Provide the [x, y] coordinate of the cell's center where the given text is located.  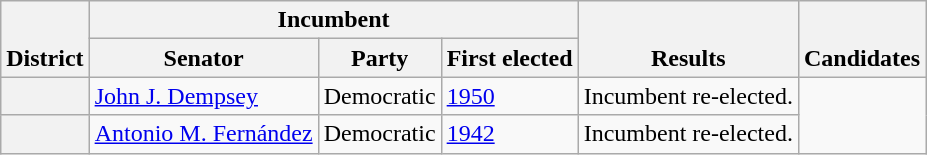
Candidates [862, 39]
Incumbent [334, 20]
District [45, 39]
John J. Dempsey [204, 96]
1942 [510, 134]
First elected [510, 58]
Antonio M. Fernández [204, 134]
Senator [204, 58]
Results [688, 39]
Party [380, 58]
1950 [510, 96]
